Find where the given text appears and provide that cell's center as [x, y] coordinate. 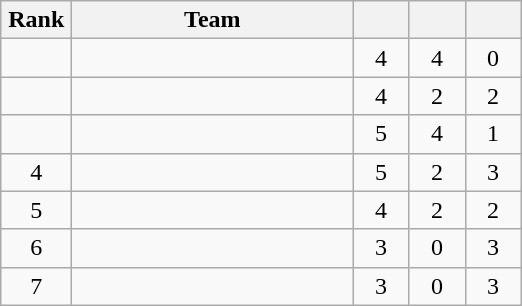
Rank [36, 20]
7 [36, 286]
1 [493, 134]
6 [36, 248]
Team [212, 20]
